Return the [x, y] coordinate for the center point of the cell that contains the specified text.  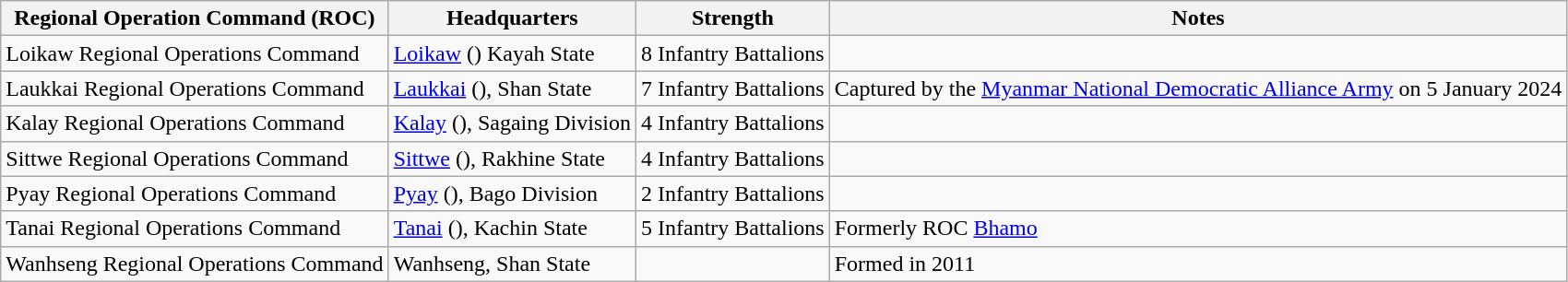
Sittwe Regional Operations Command [195, 159]
5 Infantry Battalions [733, 229]
Captured by the Myanmar National Democratic Alliance Army on 5 January 2024 [1198, 88]
Pyay (), Bago Division [512, 194]
Tanai Regional Operations Command [195, 229]
Kalay Regional Operations Command [195, 123]
Wanhseng, Shan State [512, 264]
Formerly ROC Bhamo [1198, 229]
2 Infantry Battalions [733, 194]
Tanai (), Kachin State [512, 229]
Kalay (), Sagaing Division [512, 123]
Wanhseng Regional Operations Command [195, 264]
Headquarters [512, 18]
Pyay Regional Operations Command [195, 194]
Laukkai Regional Operations Command [195, 88]
Regional Operation Command (ROC) [195, 18]
Notes [1198, 18]
Strength [733, 18]
8 Infantry Battalions [733, 53]
Laukkai (), Shan State [512, 88]
Formed in 2011 [1198, 264]
7 Infantry Battalions [733, 88]
Loikaw Regional Operations Command [195, 53]
Loikaw () Kayah State [512, 53]
Sittwe (), Rakhine State [512, 159]
